Capture the cell that displays the provided text and extract its [X, Y] central coordinate. 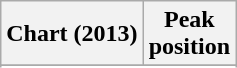
Chart (2013) [72, 34]
Peakposition [189, 34]
